Return (X, Y) of the center of cell containing provided text 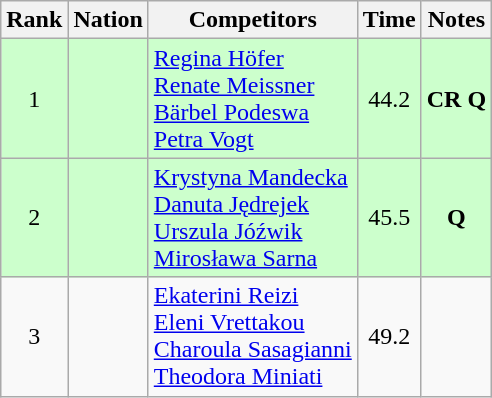
3 (34, 336)
49.2 (389, 336)
Ekaterini ReiziEleni VrettakouCharoula SasagianniTheodora Miniati (252, 336)
44.2 (389, 98)
2 (34, 218)
CR Q (456, 98)
Regina HöferRenate MeissnerBärbel PodeswaPetra Vogt (252, 98)
Rank (34, 20)
Notes (456, 20)
45.5 (389, 218)
Competitors (252, 20)
Time (389, 20)
Krystyna MandeckaDanuta JędrejekUrszula JóźwikMirosława Sarna (252, 218)
Nation (108, 20)
1 (34, 98)
Q (456, 218)
